Output the [x, y] coordinate of the center of the cell containing the given text.  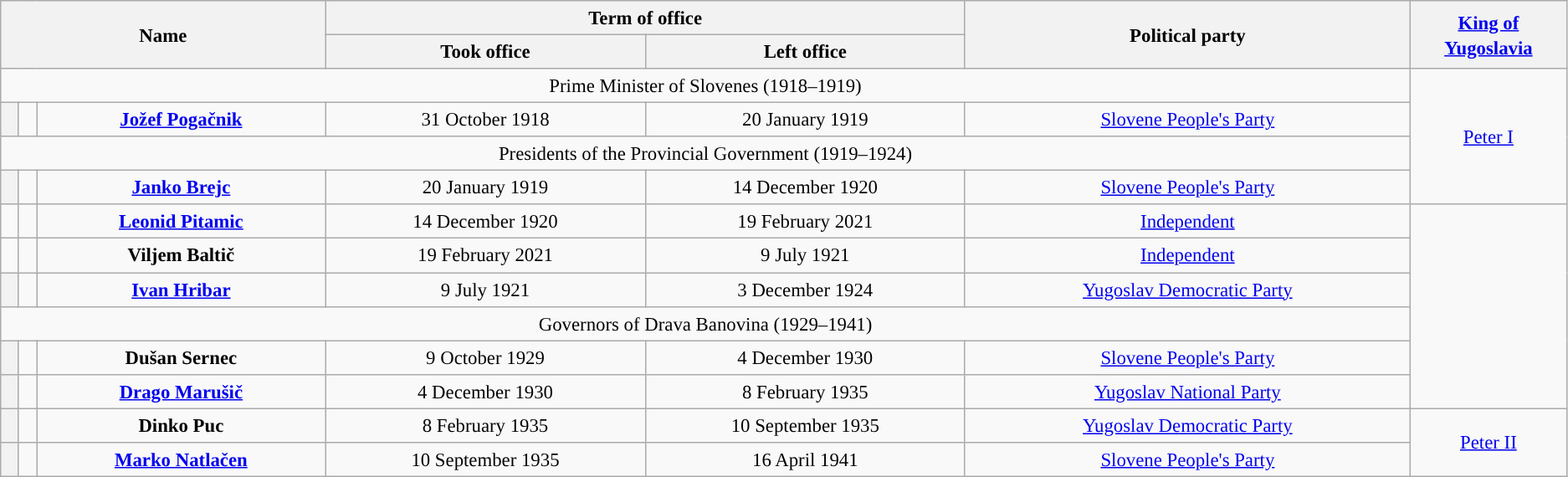
Ivan Hribar [181, 290]
Yugoslav National Party [1187, 392]
16 April 1941 [805, 460]
3 December 1924 [805, 290]
Presidents of the Provincial Government (1919–1924) [706, 154]
Peter I [1488, 136]
King of Yugoslavia [1488, 35]
Prime Minister of Slovenes (1918–1919) [706, 85]
Jožef Pogačnik [181, 121]
Dinko Puc [181, 425]
Leonid Pitamic [181, 221]
Drago Marušič [181, 392]
Dušan Sernec [181, 358]
Name [163, 35]
Left office [805, 52]
31 October 1918 [485, 121]
Viljem Baltič [181, 256]
9 October 1929 [485, 358]
Governors of Drava Banovina (1929–1941) [706, 323]
Term of office [646, 18]
Political party [1187, 35]
Janko Brejc [181, 187]
Took office [485, 52]
Peter II [1488, 442]
Marko Natlačen [181, 460]
